Determine the (X, Y) coordinate at the center of the cell enclosing the given text.  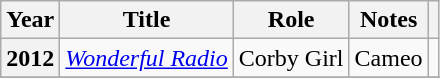
Wonderful Radio (147, 58)
Cameo (388, 58)
Role (291, 20)
Notes (388, 20)
Title (147, 20)
2012 (30, 58)
Year (30, 20)
Corby Girl (291, 58)
